Capture the cell that displays the provided text and extract its [X, Y] central coordinate. 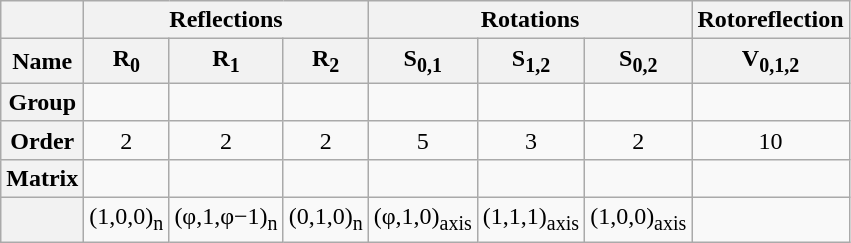
(1,1,1)axis [530, 219]
V0,1,2 [770, 61]
S0,2 [638, 61]
Rotoreflection [770, 20]
S1,2 [530, 61]
10 [770, 140]
R2 [326, 61]
(φ,1,φ−1)n [226, 219]
3 [530, 140]
(1,0,0)n [126, 219]
Order [42, 140]
Group [42, 102]
Name [42, 61]
(0,1,0)n [326, 219]
(1,0,0)axis [638, 219]
R0 [126, 61]
Reflections [226, 20]
Matrix [42, 178]
Rotations [530, 20]
(φ,1,0)axis [422, 219]
5 [422, 140]
R1 [226, 61]
S0,1 [422, 61]
